Search for the cell housing the specified text and yield its (X, Y) center coordinate. 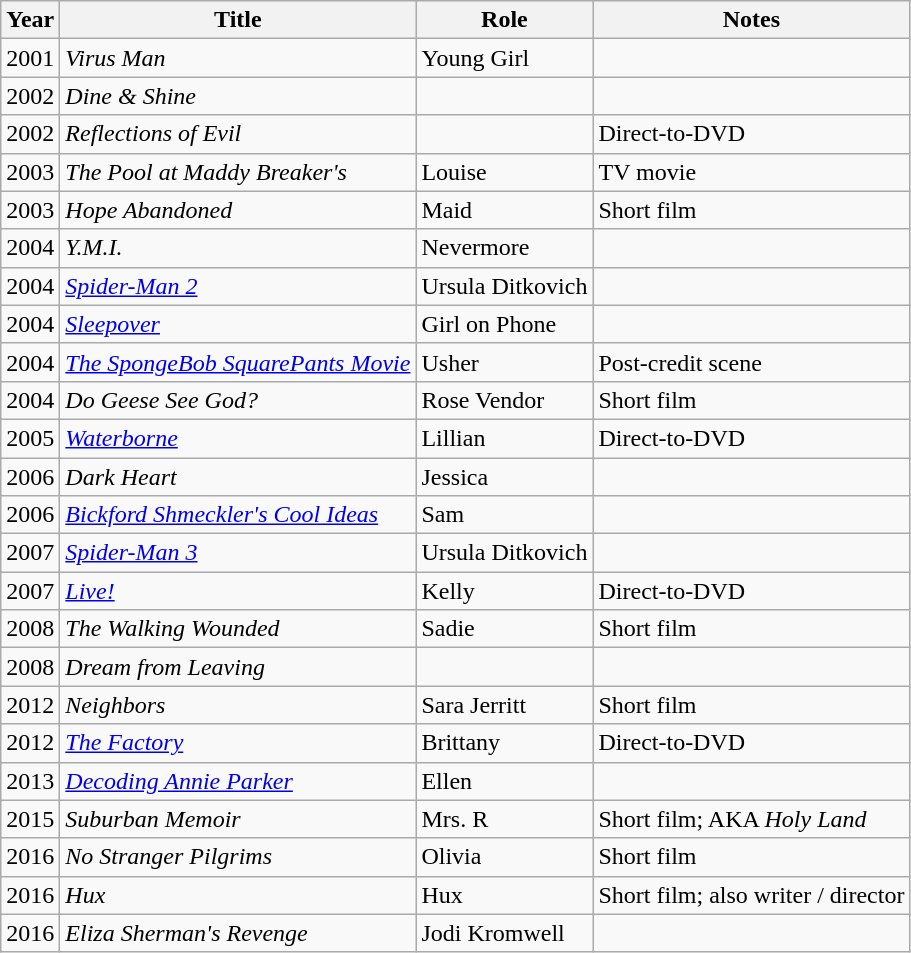
Jodi Kromwell (504, 933)
Short film; AKA Holy Land (752, 819)
2015 (30, 819)
Dream from Leaving (238, 667)
2001 (30, 58)
The Pool at Maddy Breaker's (238, 172)
Suburban Memoir (238, 819)
Louise (504, 172)
Nevermore (504, 248)
Spider-Man 3 (238, 553)
Bickford Shmeckler's Cool Ideas (238, 515)
Role (504, 20)
Sam (504, 515)
Dark Heart (238, 477)
The Factory (238, 743)
Ellen (504, 781)
No Stranger Pilgrims (238, 857)
Olivia (504, 857)
Y.M.I. (238, 248)
Girl on Phone (504, 324)
Decoding Annie Parker (238, 781)
Sleepover (238, 324)
Kelly (504, 591)
Sara Jerritt (504, 705)
Notes (752, 20)
Brittany (504, 743)
The SpongeBob SquarePants Movie (238, 362)
Post-credit scene (752, 362)
Title (238, 20)
Dine & Shine (238, 96)
Lillian (504, 438)
Rose Vendor (504, 400)
Short film; also writer / director (752, 895)
Usher (504, 362)
Young Girl (504, 58)
Do Geese See God? (238, 400)
Virus Man (238, 58)
Hope Abandoned (238, 210)
TV movie (752, 172)
Spider-Man 2 (238, 286)
Mrs. R (504, 819)
Maid (504, 210)
Reflections of Evil (238, 134)
Jessica (504, 477)
Live! (238, 591)
Neighbors (238, 705)
The Walking Wounded (238, 629)
2005 (30, 438)
Waterborne (238, 438)
Year (30, 20)
Eliza Sherman's Revenge (238, 933)
Sadie (504, 629)
2013 (30, 781)
